Return the [X, Y] coordinate for the center point of the cell that contains the specified text.  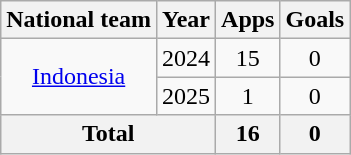
15 [248, 58]
2025 [186, 96]
Goals [315, 20]
16 [248, 134]
Total [108, 134]
National team [79, 20]
Year [186, 20]
2024 [186, 58]
Apps [248, 20]
1 [248, 96]
Indonesia [79, 77]
